From the cell containing the given text, extract its center point as (X, Y) coordinate. 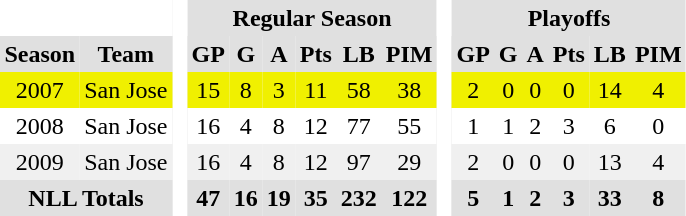
NLL Totals (86, 198)
Playoffs (569, 18)
15 (208, 90)
33 (610, 198)
232 (358, 198)
2008 (40, 126)
122 (409, 198)
97 (358, 162)
77 (358, 126)
35 (316, 198)
Regular Season (312, 18)
Team (126, 54)
5 (473, 198)
2009 (40, 162)
47 (208, 198)
19 (278, 198)
11 (316, 90)
6 (610, 126)
2007 (40, 90)
38 (409, 90)
Season (40, 54)
55 (409, 126)
13 (610, 162)
14 (610, 90)
29 (409, 162)
58 (358, 90)
